Search for the cell housing the specified text and yield its [x, y] center coordinate. 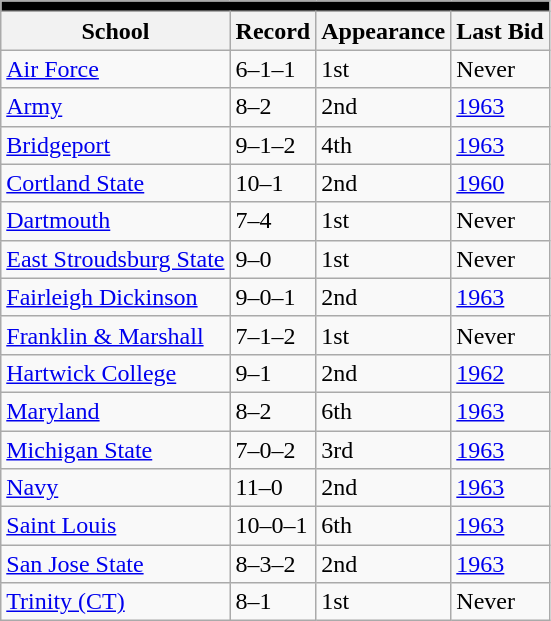
San Jose State [116, 564]
East Stroudsburg State [116, 259]
8–3–2 [273, 564]
Trinity (CT) [116, 602]
Maryland [116, 411]
7–0–2 [273, 449]
Fairleigh Dickinson [116, 297]
8–1 [273, 602]
10–1 [273, 183]
3rd [384, 449]
9–1 [273, 373]
Dartmouth [116, 221]
Navy [116, 488]
11–0 [273, 488]
9–0–1 [273, 297]
Air Force [116, 69]
Army [116, 107]
7–1–2 [273, 335]
1960 [500, 183]
School [116, 31]
Franklin & Marshall [116, 335]
Bridgeport [116, 145]
4th [384, 145]
Cortland State [116, 183]
6–1–1 [273, 69]
Last Bid [500, 31]
Record [273, 31]
10–0–1 [273, 526]
Appearance [384, 31]
7–4 [273, 221]
9–0 [273, 259]
1962 [500, 373]
9–1–2 [273, 145]
Michigan State [116, 449]
Hartwick College [116, 373]
Saint Louis [116, 526]
